From the cell containing the given text, extract its center point as [x, y] coordinate. 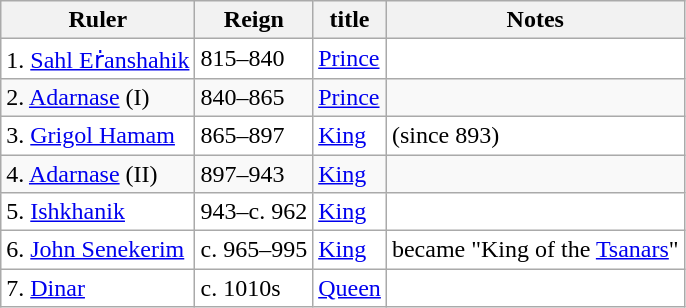
943–c. 962 [254, 212]
840–865 [254, 97]
4. Adarnase (II) [98, 173]
c. 1010s [254, 288]
(since 893) [535, 135]
Notes [535, 20]
became "King of the Tsanars" [535, 250]
5. Ishkhanik [98, 212]
815–840 [254, 59]
7. Dinar [98, 288]
6. John Senekerim [98, 250]
2. Adarnase (I) [98, 97]
3. Grigol Hamam [98, 135]
Reign [254, 20]
Queen [350, 288]
897–943 [254, 173]
1. Sahl Eṙanshahik [98, 59]
c. 965–995 [254, 250]
title [350, 20]
865–897 [254, 135]
Ruler [98, 20]
